Find where the given text appears and provide that cell's center as [X, Y] coordinate. 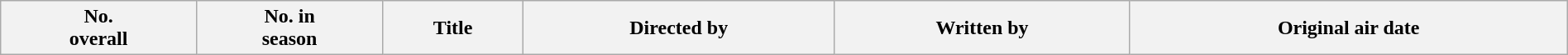
Original air date [1348, 28]
Directed by [678, 28]
No. inseason [289, 28]
Written by [982, 28]
Title [453, 28]
No.overall [99, 28]
